Scan for the cell matching the given text and deliver its [x, y] coordinate at center. 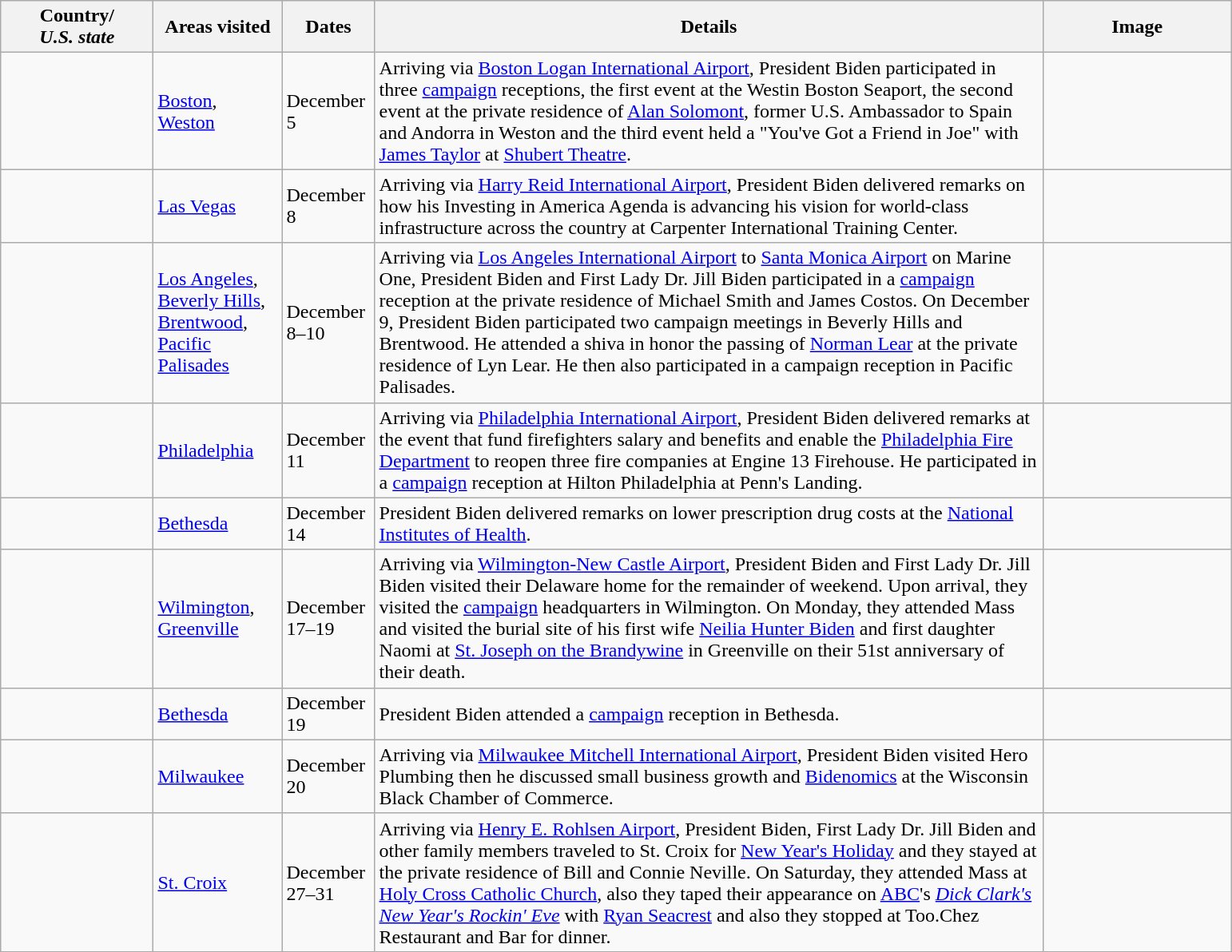
December 14 [328, 524]
St. Croix [217, 882]
December 17–19 [328, 618]
December 8–10 [328, 323]
Dates [328, 27]
December 27–31 [328, 882]
Country/U.S. state [77, 27]
Las Vegas [217, 206]
Areas visited [217, 27]
President Biden attended a campaign reception in Bethesda. [709, 714]
December 20 [328, 776]
Details [709, 27]
Image [1137, 27]
Wilmington, Greenville [217, 618]
December 11 [328, 450]
December 19 [328, 714]
December 5 [328, 111]
Boston, Weston [217, 111]
December 8 [328, 206]
Philadelphia [217, 450]
President Biden delivered remarks on lower prescription drug costs at the National Institutes of Health. [709, 524]
Milwaukee [217, 776]
Los Angeles, Beverly Hills, Brentwood, Pacific Palisades [217, 323]
